From the cell containing the given text, extract its center point as (x, y) coordinate. 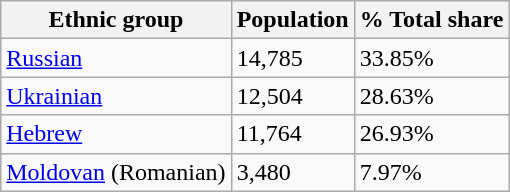
14,785 (292, 58)
12,504 (292, 96)
7.97% (432, 172)
28.63% (432, 96)
Moldovan (Romanian) (116, 172)
Population (292, 20)
11,764 (292, 134)
33.85% (432, 58)
Ethnic group (116, 20)
Hebrew (116, 134)
Ukrainian (116, 96)
% Total share (432, 20)
Russian (116, 58)
3,480 (292, 172)
26.93% (432, 134)
